For the text-containing cell, return its midpoint in [x, y] coordinate format. 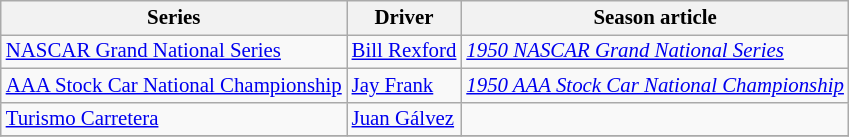
Jay Frank [404, 85]
Season article [654, 18]
Turismo Carretera [174, 119]
1950 NASCAR Grand National Series [654, 51]
Driver [404, 18]
Bill Rexford [404, 51]
Juan Gálvez [404, 119]
NASCAR Grand National Series [174, 51]
Series [174, 18]
AAA Stock Car National Championship [174, 85]
1950 AAA Stock Car National Championship [654, 85]
